Return (X, Y) of the center of cell containing provided text 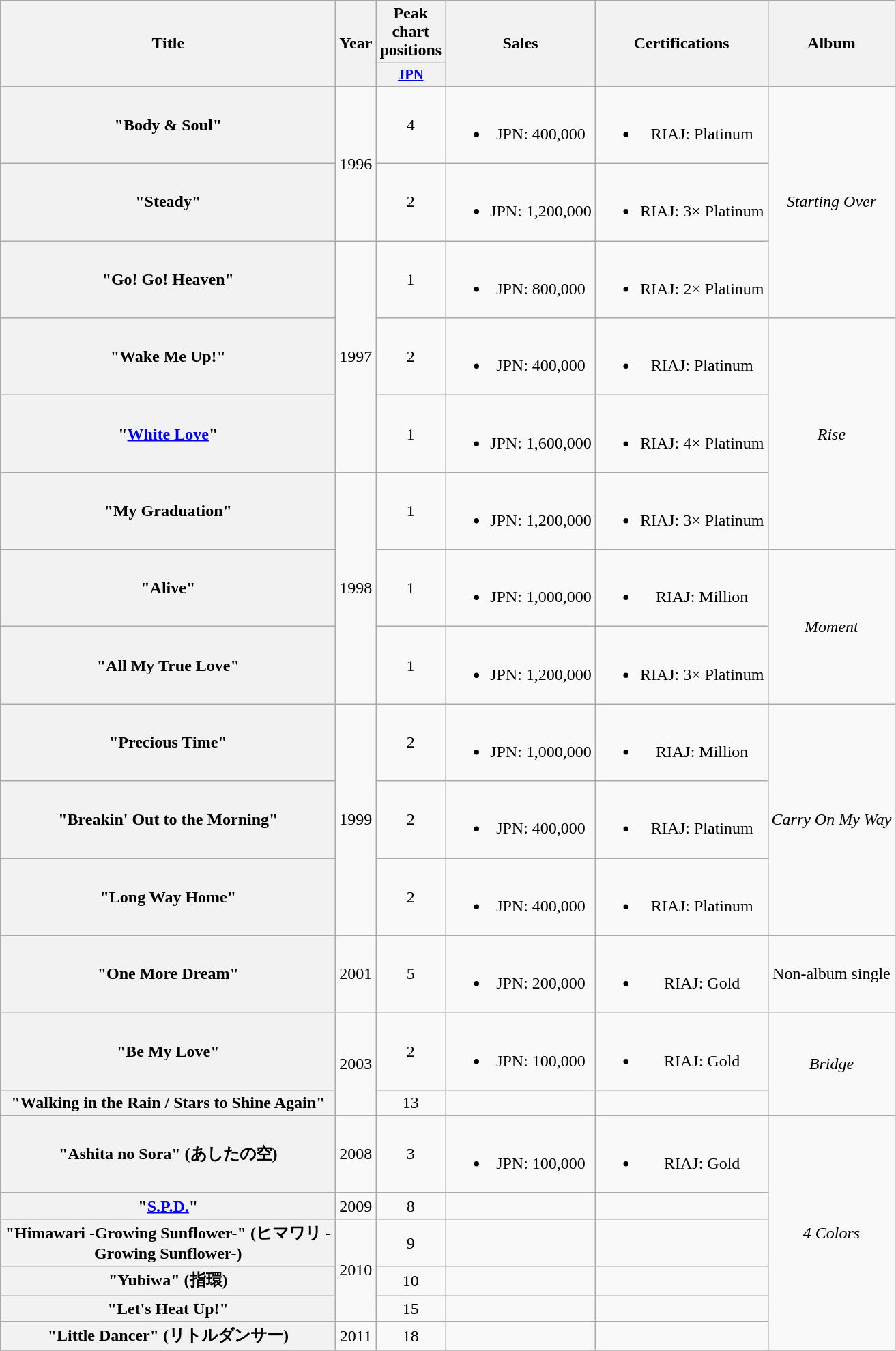
13 (411, 1103)
"Walking in the Rain / Stars to Shine Again" (168, 1103)
2008 (356, 1154)
1997 (356, 356)
2011 (356, 1337)
"Be My Love" (168, 1051)
"Wake Me Up!" (168, 356)
"Long Way Home" (168, 897)
9 (411, 1242)
Starting Over (831, 202)
2003 (356, 1064)
"Himawari -Growing Sunflower-" (ヒマワリ -Growing Sunflower-) (168, 1242)
RIAJ: 4× Platinum (681, 434)
Year (356, 44)
"Yubiwa" (指環) (168, 1281)
1996 (356, 163)
15 (411, 1309)
18 (411, 1337)
Rise (831, 434)
Sales (521, 44)
"Precious Time" (168, 743)
"All My True Love" (168, 665)
4 Colors (831, 1233)
Moment (831, 627)
Album (831, 44)
RIAJ: 2× Platinum (681, 280)
Peak chart positions (411, 32)
Carry On My Way (831, 819)
2001 (356, 973)
"Body & Soul" (168, 124)
"My Graduation" (168, 511)
8 (411, 1206)
"Let's Heat Up!" (168, 1309)
JPN (411, 75)
Non-album single (831, 973)
"Go! Go! Heaven" (168, 280)
JPN: 200,000 (521, 973)
"S.P.D." (168, 1206)
Certifications (681, 44)
5 (411, 973)
1999 (356, 819)
"White Love" (168, 434)
1998 (356, 588)
"One More Dream" (168, 973)
2009 (356, 1206)
4 (411, 124)
"Ashita no Sora" (あしたの空) (168, 1154)
JPN: 1,600,000 (521, 434)
2010 (356, 1270)
JPN: 800,000 (521, 280)
"Little Dancer" (リトルダンサー) (168, 1337)
"Breakin' Out to the Morning" (168, 819)
3 (411, 1154)
Title (168, 44)
10 (411, 1281)
Bridge (831, 1064)
"Steady" (168, 202)
"Alive" (168, 588)
